Locate the cell with the specified text and output its [x, y] center coordinate. 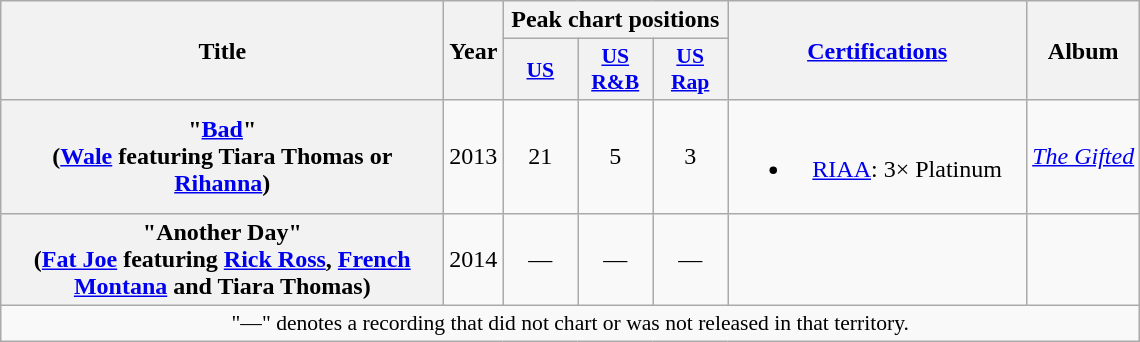
USRap [690, 70]
US [540, 70]
2014 [474, 259]
2013 [474, 156]
5 [616, 156]
USR&B [616, 70]
The Gifted [1084, 156]
21 [540, 156]
Title [222, 50]
Certifications [878, 50]
3 [690, 156]
"Bad"(Wale featuring Tiara Thomas or Rihanna) [222, 156]
"Another Day"(Fat Joe featuring Rick Ross, French Montana and Tiara Thomas) [222, 259]
"—" denotes a recording that did not chart or was not released in that territory. [570, 323]
Peak chart positions [616, 20]
Album [1084, 50]
RIAA: 3× Platinum [878, 156]
Year [474, 50]
